Capture the cell that displays the provided text and extract its [X, Y] central coordinate. 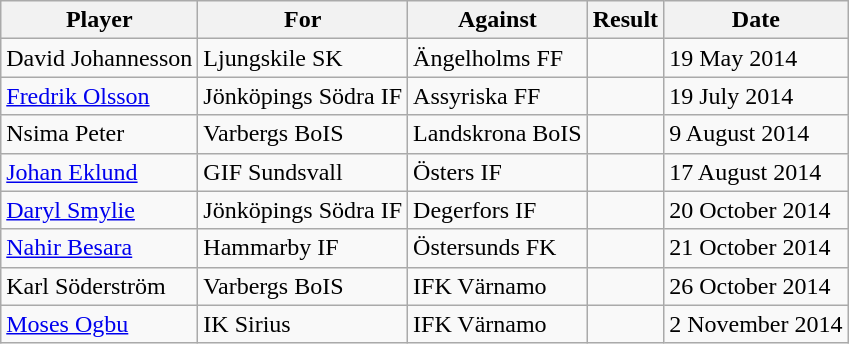
Hammarby IF [303, 248]
Karl Söderström [100, 286]
Östersunds FK [498, 248]
Daryl Smylie [100, 210]
21 October 2014 [756, 248]
For [303, 20]
Fredrik Olsson [100, 96]
20 October 2014 [756, 210]
Result [625, 20]
Against [498, 20]
IK Sirius [303, 324]
Nsima Peter [100, 134]
Johan Eklund [100, 172]
Ängelholms FF [498, 58]
Date [756, 20]
Östers IF [498, 172]
David Johannesson [100, 58]
Degerfors IF [498, 210]
Landskrona BoIS [498, 134]
19 May 2014 [756, 58]
Player [100, 20]
17 August 2014 [756, 172]
9 August 2014 [756, 134]
Assyriska FF [498, 96]
19 July 2014 [756, 96]
Nahir Besara [100, 248]
2 November 2014 [756, 324]
GIF Sundsvall [303, 172]
Ljungskile SK [303, 58]
26 October 2014 [756, 286]
Moses Ogbu [100, 324]
